Extract the [x, y] coordinate from the center of the cell holding the provided text.  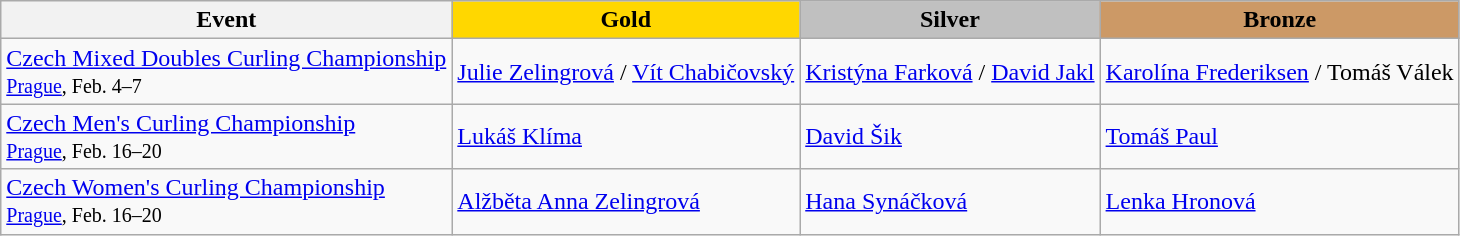
Alžběta Anna Zelingrová [626, 202]
Gold [626, 20]
Kristýna Farková / David Jakl [950, 72]
Event [226, 20]
Julie Zelingrová / Vít Chabičovský [626, 72]
Tomáš Paul [1280, 136]
Karolína Frederiksen / Tomáš Válek [1280, 72]
Czech Mixed Doubles Curling Championship Prague, Feb. 4–7 [226, 72]
Hana Synáčková [950, 202]
Czech Men's Curling Championship Prague, Feb. 16–20 [226, 136]
Czech Women's Curling Championship Prague, Feb. 16–20 [226, 202]
Lukáš Klíma [626, 136]
Lenka Hronová [1280, 202]
Bronze [1280, 20]
David Šik [950, 136]
Silver [950, 20]
